Return the (x, y) coordinate for the center point of the cell that contains the specified text.  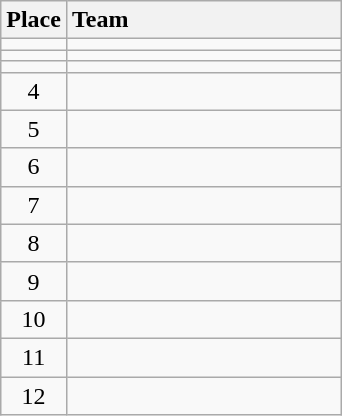
8 (34, 243)
Place (34, 20)
7 (34, 205)
6 (34, 167)
Team (204, 20)
11 (34, 357)
5 (34, 129)
9 (34, 281)
12 (34, 395)
10 (34, 319)
4 (34, 91)
